For the text-containing cell, return its midpoint in (x, y) coordinate format. 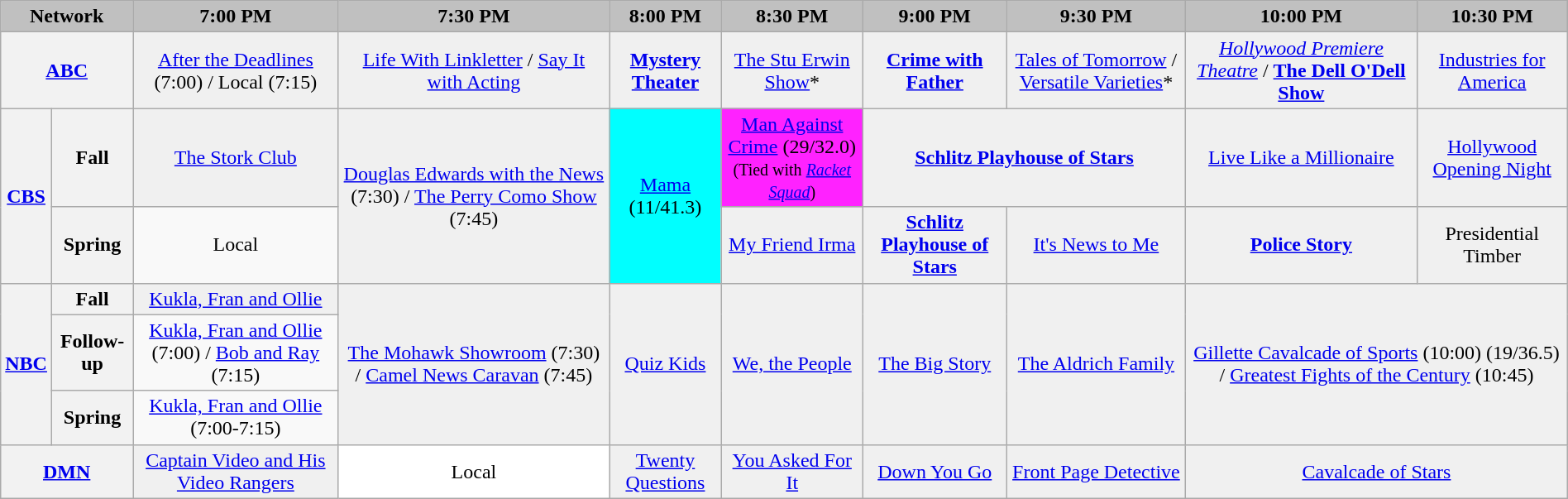
Cavalcade of Stars (1377, 472)
The Mohawk Showroom (7:30) / Camel News Caravan (7:45) (474, 364)
Network (67, 17)
It's News to Me (1096, 245)
Front Page Detective (1096, 472)
Tales of Tomorrow / Versatile Varieties* (1096, 70)
My Friend Irma (792, 245)
Kukla, Fran and Ollie (7:00-7:15) (236, 417)
7:30 PM (474, 17)
Kukla, Fran and Ollie (7:00) / Bob and Ray (7:15) (236, 353)
Twenty Questions (665, 472)
Mystery Theater (665, 70)
8:30 PM (792, 17)
9:30 PM (1096, 17)
Industries for America (1492, 70)
Down You Go (935, 472)
Hollywood Opening Night (1492, 157)
After the Deadlines (7:00) / Local (7:15) (236, 70)
Man Against Crime (29/32.0)(Tied with Racket Squad) (792, 157)
Live Like a Millionaire (1302, 157)
Crime with Father (935, 70)
ABC (67, 70)
NBC (26, 364)
Life With Linkletter / Say It with Acting (474, 70)
Kukla, Fran and Ollie (236, 299)
We, the People (792, 364)
Mama (11/41.3) (665, 195)
Follow-up (92, 353)
Captain Video and His Video Rangers (236, 472)
You Asked For It (792, 472)
The Aldrich Family (1096, 364)
Hollywood Premiere Theatre / The Dell O'Dell Show (1302, 70)
10:30 PM (1492, 17)
Presidential Timber (1492, 245)
Quiz Kids (665, 364)
The Stork Club (236, 157)
10:00 PM (1302, 17)
8:00 PM (665, 17)
The Big Story (935, 364)
CBS (26, 195)
Police Story (1302, 245)
The Stu Erwin Show* (792, 70)
7:00 PM (236, 17)
9:00 PM (935, 17)
Douglas Edwards with the News (7:30) / The Perry Como Show (7:45) (474, 195)
DMN (67, 472)
Gillette Cavalcade of Sports (10:00) (19/36.5) / Greatest Fights of the Century (10:45) (1377, 364)
